Identify which cell holds the provided text, then report its (x, y) central coordinate. 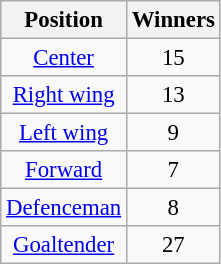
Left wing (64, 133)
Center (64, 58)
9 (173, 133)
Position (64, 20)
15 (173, 58)
Forward (64, 170)
Defenceman (64, 208)
Winners (173, 20)
Right wing (64, 95)
Goaltender (64, 245)
27 (173, 245)
7 (173, 170)
8 (173, 208)
13 (173, 95)
